Extract the [X, Y] coordinate from the center of the cell holding the provided text.  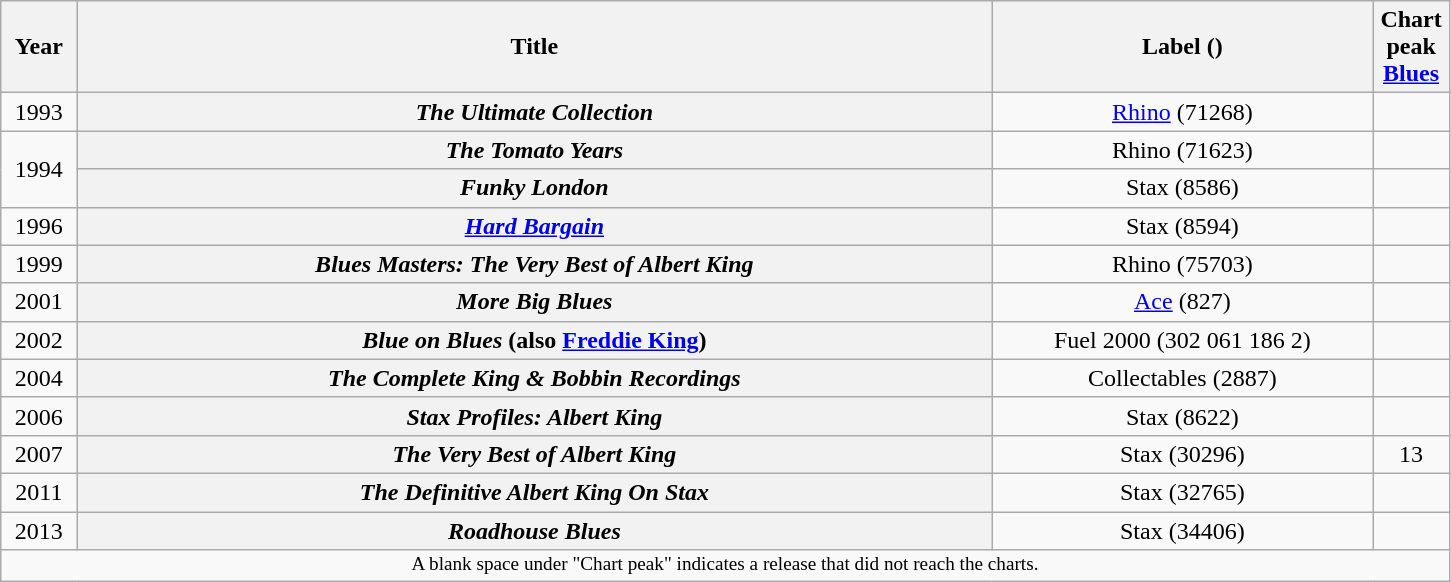
Stax (8586) [1182, 188]
Fuel 2000 (302 061 186 2) [1182, 340]
1993 [39, 112]
Stax (30296) [1182, 454]
Stax (32765) [1182, 492]
Collectables (2887) [1182, 378]
2013 [39, 531]
1996 [39, 226]
Ace (827) [1182, 302]
Title [534, 47]
Blues Masters: The Very Best of Albert King [534, 264]
2002 [39, 340]
2011 [39, 492]
Rhino (75703) [1182, 264]
Stax (34406) [1182, 531]
2007 [39, 454]
Stax (8622) [1182, 416]
1999 [39, 264]
Funky London [534, 188]
The Definitive Albert King On Stax [534, 492]
Rhino (71268) [1182, 112]
A blank space under "Chart peak" indicates a release that did not reach the charts. [725, 566]
Year [39, 47]
2006 [39, 416]
ChartpeakBlues [1411, 47]
1994 [39, 169]
2004 [39, 378]
2001 [39, 302]
The Ultimate Collection [534, 112]
The Tomato Years [534, 150]
Blue on Blues (also Freddie King) [534, 340]
Stax (8594) [1182, 226]
13 [1411, 454]
Roadhouse Blues [534, 531]
Rhino (71623) [1182, 150]
The Complete King & Bobbin Recordings [534, 378]
Stax Profiles: Albert King [534, 416]
The Very Best of Albert King [534, 454]
Label () [1182, 47]
Hard Bargain [534, 226]
More Big Blues [534, 302]
